Return the (x, y) coordinate for the center point of the cell that contains the specified text.  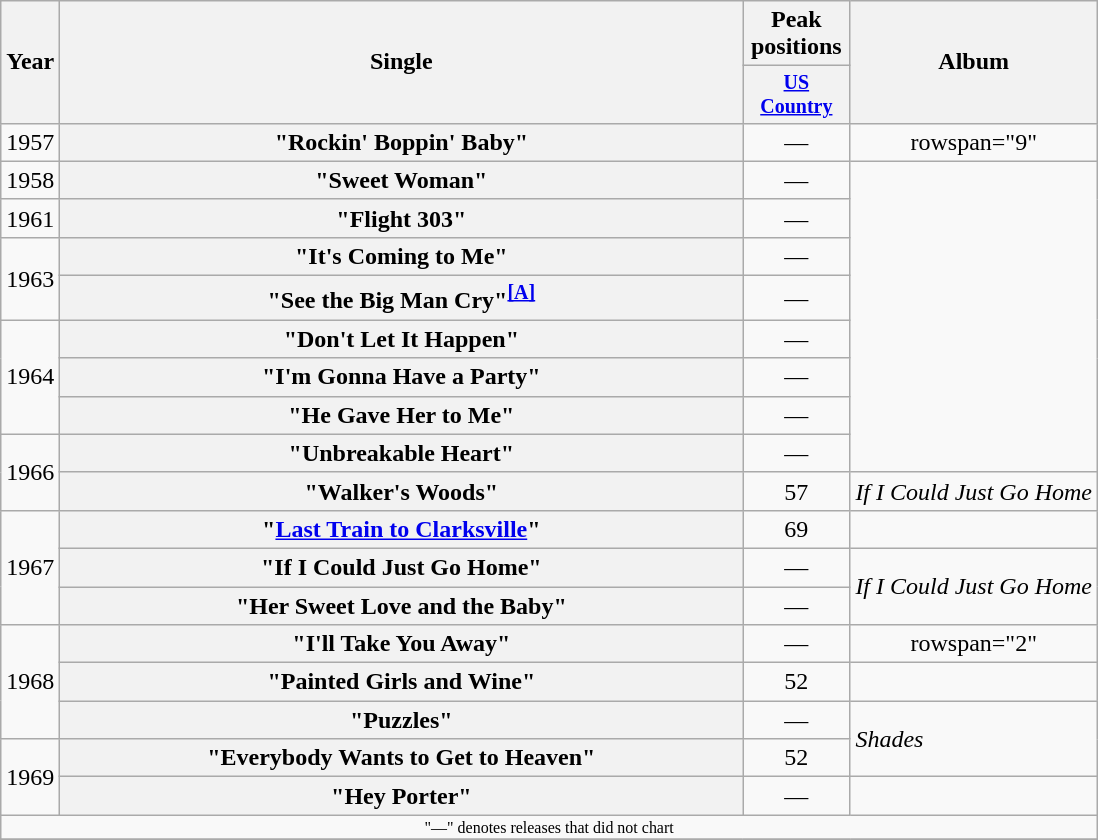
"Don't Let It Happen" (402, 339)
US Country (796, 94)
1957 (30, 142)
Album (974, 62)
"Rockin' Boppin' Baby" (402, 142)
Year (30, 62)
Single (402, 62)
1961 (30, 218)
69 (796, 529)
1966 (30, 472)
"He Gave Her to Me" (402, 415)
"See the Big Man Cry"[A] (402, 298)
"Hey Porter" (402, 796)
"Puzzles" (402, 720)
1968 (30, 682)
Shades (974, 739)
"Everybody Wants to Get to Heaven" (402, 758)
"Flight 303" (402, 218)
rowspan="2" (974, 644)
"Unbreakable Heart" (402, 453)
"Walker's Woods" (402, 491)
"If I Could Just Go Home" (402, 567)
"—" denotes releases that did not chart (550, 827)
1969 (30, 777)
"I'll Take You Away" (402, 644)
1958 (30, 180)
1963 (30, 278)
"Painted Girls and Wine" (402, 682)
1967 (30, 567)
"Her Sweet Love and the Baby" (402, 606)
1964 (30, 377)
"Sweet Woman" (402, 180)
"I'm Gonna Have a Party" (402, 377)
"Last Train to Clarksville" (402, 529)
rowspan="9" (974, 142)
Peak positions (796, 34)
57 (796, 491)
"It's Coming to Me" (402, 256)
